Identify which cell holds the provided text, then report its [X, Y] central coordinate. 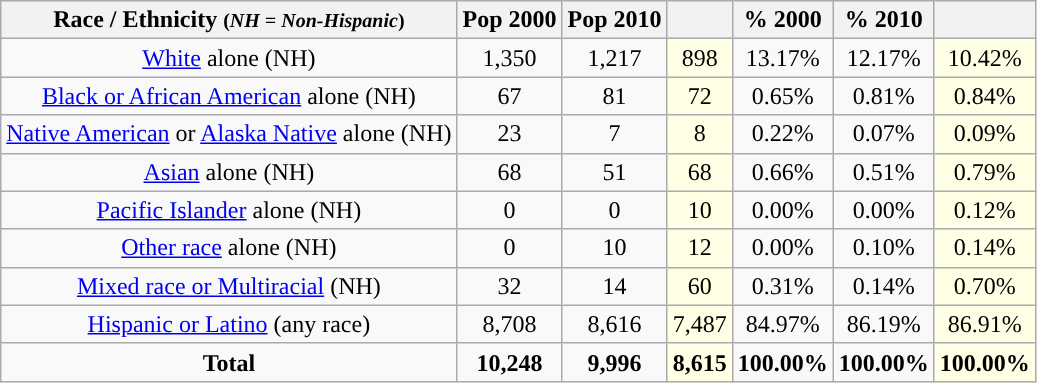
14 [614, 286]
86.19% [884, 324]
Race / Ethnicity (NH = Non-Hispanic) [229, 20]
8,708 [510, 324]
60 [700, 286]
81 [614, 96]
Pop 2010 [614, 20]
Total [229, 362]
Hispanic or Latino (any race) [229, 324]
0.09% [984, 134]
1,217 [614, 58]
Pacific Islander alone (NH) [229, 210]
0.51% [884, 172]
0.81% [884, 96]
0.22% [782, 134]
0.66% [782, 172]
12 [700, 248]
1,350 [510, 58]
86.91% [984, 324]
Asian alone (NH) [229, 172]
84.97% [782, 324]
% 2000 [782, 20]
72 [700, 96]
10,248 [510, 362]
0.12% [984, 210]
% 2010 [884, 20]
Mixed race or Multiracial (NH) [229, 286]
Pop 2000 [510, 20]
0.84% [984, 96]
8,616 [614, 324]
67 [510, 96]
8,615 [700, 362]
7 [614, 134]
0.10% [884, 248]
0.70% [984, 286]
Black or African American alone (NH) [229, 96]
0.31% [782, 286]
0.07% [884, 134]
13.17% [782, 58]
9,996 [614, 362]
Other race alone (NH) [229, 248]
51 [614, 172]
32 [510, 286]
White alone (NH) [229, 58]
898 [700, 58]
10.42% [984, 58]
12.17% [884, 58]
0.65% [782, 96]
0.79% [984, 172]
Native American or Alaska Native alone (NH) [229, 134]
23 [510, 134]
8 [700, 134]
7,487 [700, 324]
